Detect which cell encompasses the target text, then output its (X, Y) center coordinate. 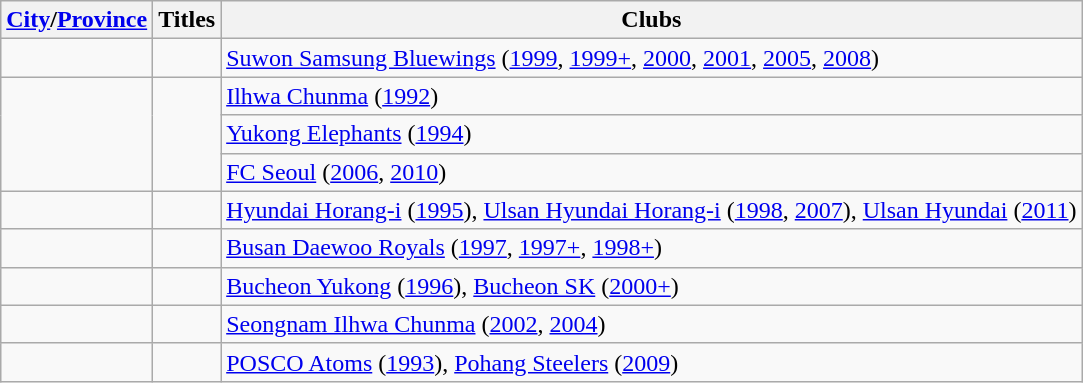
Yukong Elephants (1994) (652, 134)
Suwon Samsung Bluewings (1999, 1999+, 2000, 2001, 2005, 2008) (652, 58)
Titles (187, 20)
Hyundai Horang-i (1995), Ulsan Hyundai Horang-i (1998, 2007), Ulsan Hyundai (2011) (652, 210)
Seongnam Ilhwa Chunma (2002, 2004) (652, 324)
Clubs (652, 20)
POSCO Atoms (1993), Pohang Steelers (2009) (652, 362)
Ilhwa Chunma (1992) (652, 96)
City/Province (77, 20)
Busan Daewoo Royals (1997, 1997+, 1998+) (652, 248)
Bucheon Yukong (1996), Bucheon SK (2000+) (652, 286)
FC Seoul (2006, 2010) (652, 172)
